Output the (X, Y) coordinate of the center of the cell containing the given text.  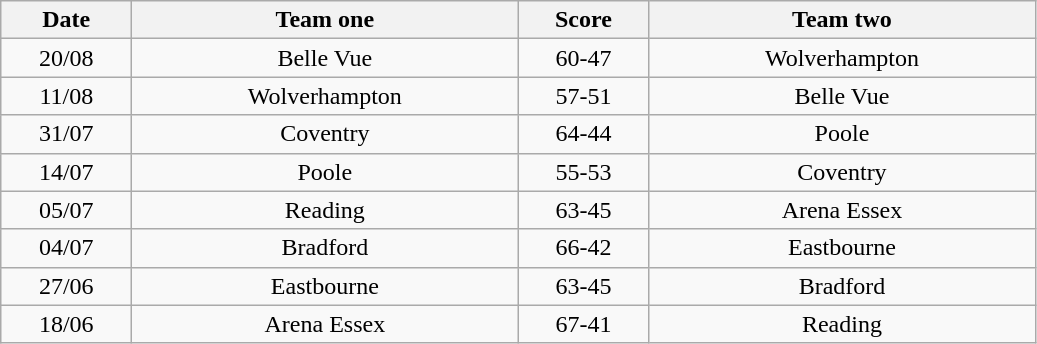
Score (584, 20)
04/07 (66, 248)
Team one (325, 20)
18/06 (66, 324)
27/06 (66, 286)
64-44 (584, 134)
05/07 (66, 210)
57-51 (584, 96)
66-42 (584, 248)
60-47 (584, 58)
Team two (842, 20)
Date (66, 20)
55-53 (584, 172)
67-41 (584, 324)
14/07 (66, 172)
31/07 (66, 134)
20/08 (66, 58)
11/08 (66, 96)
